Search for the cell housing the specified text and yield its [x, y] center coordinate. 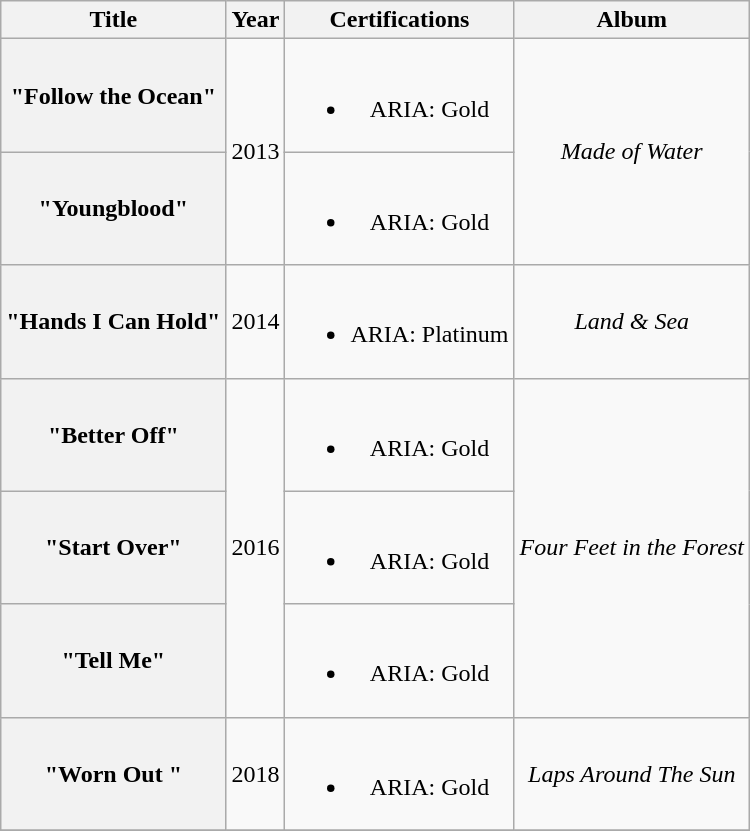
Year [256, 20]
Made of Water [632, 152]
ARIA: Platinum [400, 322]
Album [632, 20]
2014 [256, 322]
2016 [256, 548]
Land & Sea [632, 322]
2013 [256, 152]
"Hands I Can Hold" [114, 322]
"Youngblood" [114, 208]
Certifications [400, 20]
"Start Over" [114, 548]
"Worn Out " [114, 774]
"Follow the Ocean" [114, 96]
Laps Around The Sun [632, 774]
Four Feet in the Forest [632, 548]
"Tell Me" [114, 660]
Title [114, 20]
"Better Off" [114, 434]
2018 [256, 774]
